For the text-containing cell, return its midpoint in (x, y) coordinate format. 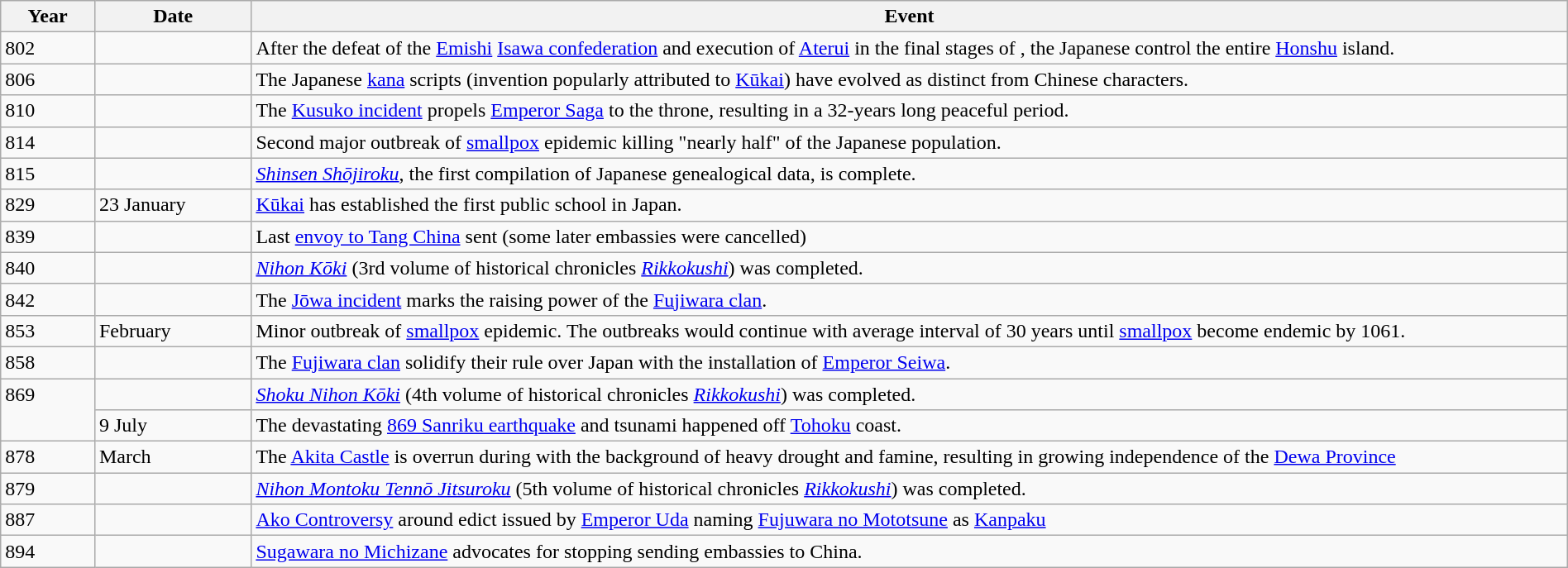
879 (48, 489)
The devastating 869 Sanriku earthquake and tsunami happened off Tohoku coast. (910, 426)
Ako Controversy around edict issued by Emperor Uda naming Fujuwara no Mototsune as Kanpaku (910, 520)
887 (48, 520)
Shinsen Shōjiroku, the first compilation of Japanese genealogical data, is complete. (910, 174)
Nihon Kōki (3rd volume of historical chronicles Rikkokushi) was completed. (910, 268)
842 (48, 299)
840 (48, 268)
806 (48, 79)
9 July (172, 426)
Shoku Nihon Kōki (4th volume of historical chronicles Rikkokushi) was completed. (910, 394)
815 (48, 174)
810 (48, 111)
The Jōwa incident marks the raising power of the Fujiwara clan. (910, 299)
The Akita Castle is overrun during with the background of heavy drought and famine, resulting in growing independence of the Dewa Province (910, 457)
814 (48, 142)
Year (48, 17)
Minor outbreak of smallpox epidemic. The outbreaks would continue with average interval of 30 years until smallpox become endemic by 1061. (910, 331)
878 (48, 457)
Sugawara no Michizane advocates for stopping sending embassies to China. (910, 551)
After the defeat of the Emishi Isawa confederation and execution of Aterui in the final stages of , the Japanese control the entire Honshu island. (910, 48)
Second major outbreak of smallpox epidemic killing "nearly half" of the Japanese population. (910, 142)
894 (48, 551)
858 (48, 362)
Kūkai has established the first public school in Japan. (910, 205)
829 (48, 205)
23 January (172, 205)
839 (48, 236)
Date (172, 17)
March (172, 457)
853 (48, 331)
Nihon Montoku Tennō Jitsuroku (5th volume of historical chronicles Rikkokushi) was completed. (910, 489)
802 (48, 48)
The Kusuko incident propels Emperor Saga to the throne, resulting in a 32-years long peaceful period. (910, 111)
February (172, 331)
Last envoy to Tang China sent (some later embassies were cancelled) (910, 236)
869 (48, 410)
The Fujiwara clan solidify their rule over Japan with the installation of Emperor Seiwa. (910, 362)
The Japanese kana scripts (invention popularly attributed to Kūkai) have evolved as distinct from Chinese characters. (910, 79)
Event (910, 17)
